Pinpoint the cell where the given text exists, returning its [X, Y] midpoint coordinate. 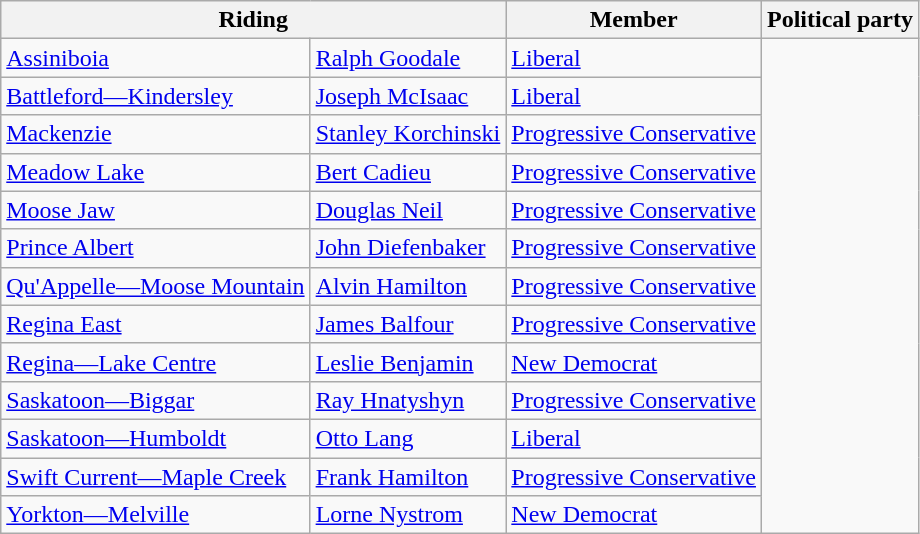
Regina East [156, 324]
Saskatoon—Humboldt [156, 438]
James Balfour [408, 324]
Ray Hnatyshyn [408, 400]
Regina—Lake Centre [156, 362]
Meadow Lake [156, 172]
Leslie Benjamin [408, 362]
Stanley Korchinski [408, 134]
Political party [840, 20]
Lorne Nystrom [408, 515]
Battleford—Kindersley [156, 96]
Assiniboia [156, 58]
Alvin Hamilton [408, 286]
Mackenzie [156, 134]
Ralph Goodale [408, 58]
Bert Cadieu [408, 172]
John Diefenbaker [408, 248]
Riding [254, 20]
Saskatoon—Biggar [156, 400]
Yorkton—Melville [156, 515]
Swift Current—Maple Creek [156, 477]
Otto Lang [408, 438]
Frank Hamilton [408, 477]
Moose Jaw [156, 210]
Qu'Appelle—Moose Mountain [156, 286]
Joseph McIsaac [408, 96]
Prince Albert [156, 248]
Member [634, 20]
Douglas Neil [408, 210]
